Provide the (X, Y) coordinate of the cell's center where the given text is located.  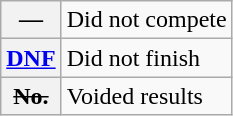
No. (31, 96)
Voided results (146, 96)
— (31, 20)
DNF (31, 58)
Did not finish (146, 58)
Did not compete (146, 20)
